Return the [X, Y] coordinate for the center point of the cell that contains the specified text.  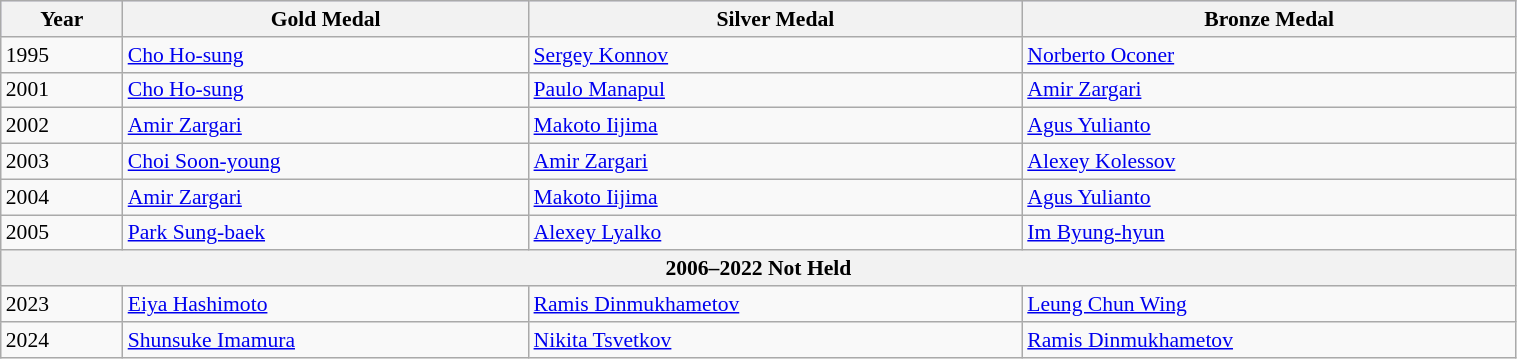
Silver Medal [776, 19]
2024 [62, 340]
Shunsuke Imamura [326, 340]
2001 [62, 90]
Park Sung-baek [326, 233]
Gold Medal [326, 19]
2006–2022 Not Held [758, 269]
Paulo Manapul [776, 90]
Nikita Tsvetkov [776, 340]
Choi Soon-young [326, 162]
Alexey Kolessov [1269, 162]
2003 [62, 162]
1995 [62, 55]
Leung Chun Wing [1269, 304]
Bronze Medal [1269, 19]
Norberto Oconer [1269, 55]
2004 [62, 197]
Sergey Konnov [776, 55]
2005 [62, 233]
Alexey Lyalko [776, 233]
Year [62, 19]
2002 [62, 126]
2023 [62, 304]
Eiya Hashimoto [326, 304]
Im Byung-hyun [1269, 233]
